Determine the [X, Y] coordinate at the center of the cell enclosing the given text.  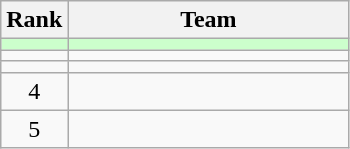
Team [208, 20]
4 [34, 91]
Rank [34, 20]
5 [34, 129]
